Return (x, y) of the center of cell containing provided text 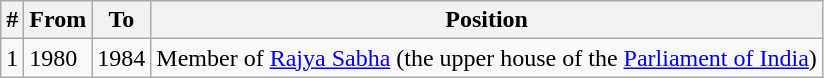
To (122, 20)
From (58, 20)
Member of Rajya Sabha (the upper house of the Parliament of India) (487, 58)
Position (487, 20)
1 (12, 58)
1980 (58, 58)
1984 (122, 58)
# (12, 20)
